Scan for the cell matching the given text and deliver its [x, y] coordinate at center. 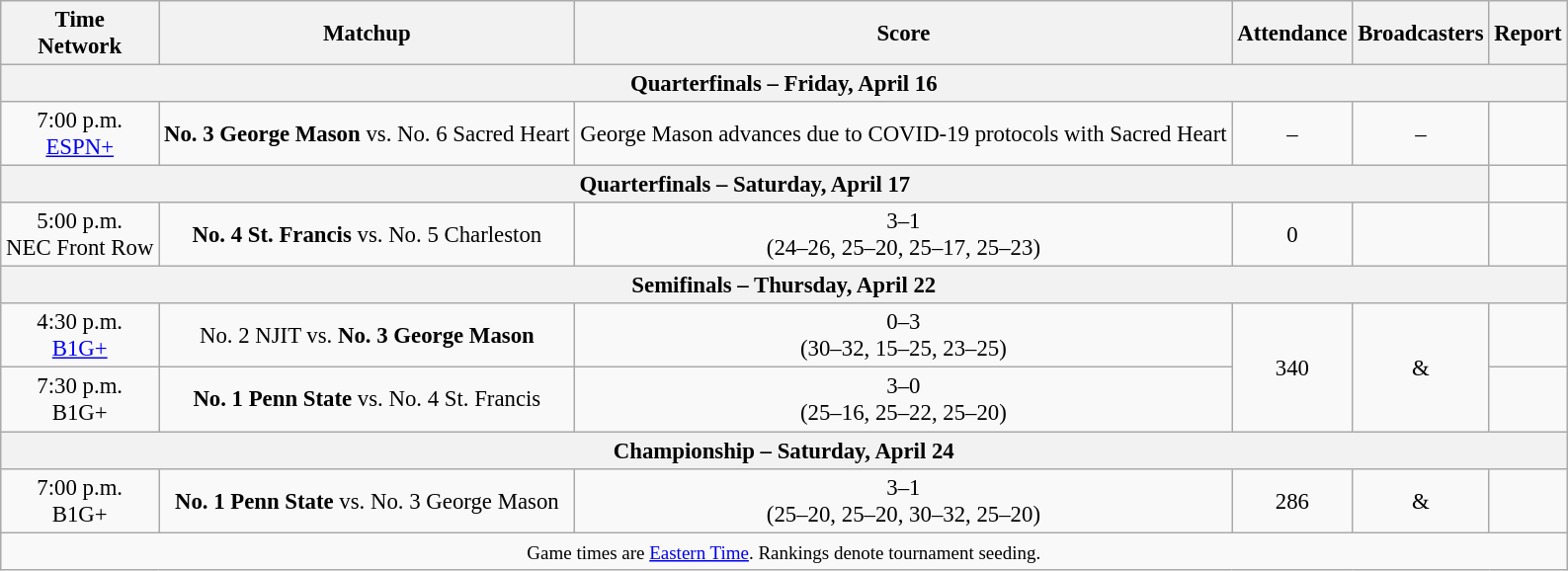
3–0(25–16, 25–22, 25–20) [903, 399]
4:30 p.m.B1G+ [80, 336]
Championship – Saturday, April 24 [784, 450]
3–1(24–26, 25–20, 25–17, 25–23) [903, 235]
Matchup [368, 34]
7:30 p.m.B1G+ [80, 399]
Semifinals – Thursday, April 22 [784, 285]
Report [1527, 34]
No. 3 George Mason vs. No. 6 Sacred Heart [368, 134]
Quarterfinals – Saturday, April 17 [745, 185]
0–3(30–32, 15–25, 23–25) [903, 336]
0 [1292, 235]
7:00 p.m.ESPN+ [80, 134]
7:00 p.m.B1G+ [80, 500]
Score [903, 34]
3–1(25–20, 25–20, 30–32, 25–20) [903, 500]
Quarterfinals – Friday, April 16 [784, 84]
No. 1 Penn State vs. No. 4 St. Francis [368, 399]
TimeNetwork [80, 34]
Attendance [1292, 34]
No. 2 NJIT vs. No. 3 George Mason [368, 336]
340 [1292, 367]
George Mason advances due to COVID-19 protocols with Sacred Heart [903, 134]
286 [1292, 500]
No. 1 Penn State vs. No. 3 George Mason [368, 500]
No. 4 St. Francis vs. No. 5 Charleston [368, 235]
5:00 p.m.NEC Front Row [80, 235]
Broadcasters [1421, 34]
Game times are Eastern Time. Rankings denote tournament seeding. [784, 551]
